Search for the cell housing the specified text and yield its [X, Y] center coordinate. 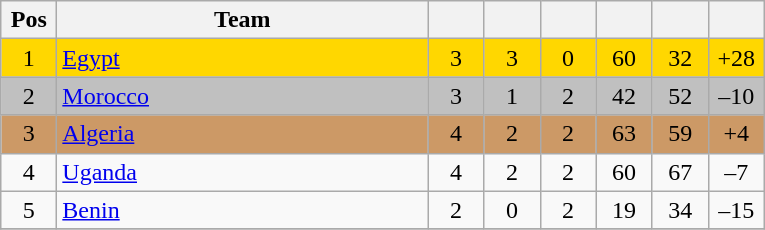
–7 [736, 172]
34 [680, 210]
+4 [736, 134]
Uganda [242, 172]
42 [624, 96]
Pos [29, 20]
+28 [736, 58]
Morocco [242, 96]
Egypt [242, 58]
19 [624, 210]
–10 [736, 96]
Benin [242, 210]
Team [242, 20]
32 [680, 58]
5 [29, 210]
67 [680, 172]
52 [680, 96]
–15 [736, 210]
Algeria [242, 134]
63 [624, 134]
59 [680, 134]
